Return (x, y) of the center of cell containing provided text 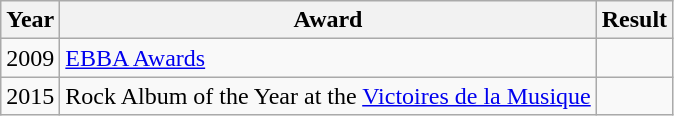
Result (634, 20)
Rock Album of the Year at the Victoires de la Musique (328, 96)
2015 (30, 96)
Year (30, 20)
2009 (30, 58)
Award (328, 20)
EBBA Awards (328, 58)
